Provide the (X, Y) coordinate of the cell's center where the given text is located.  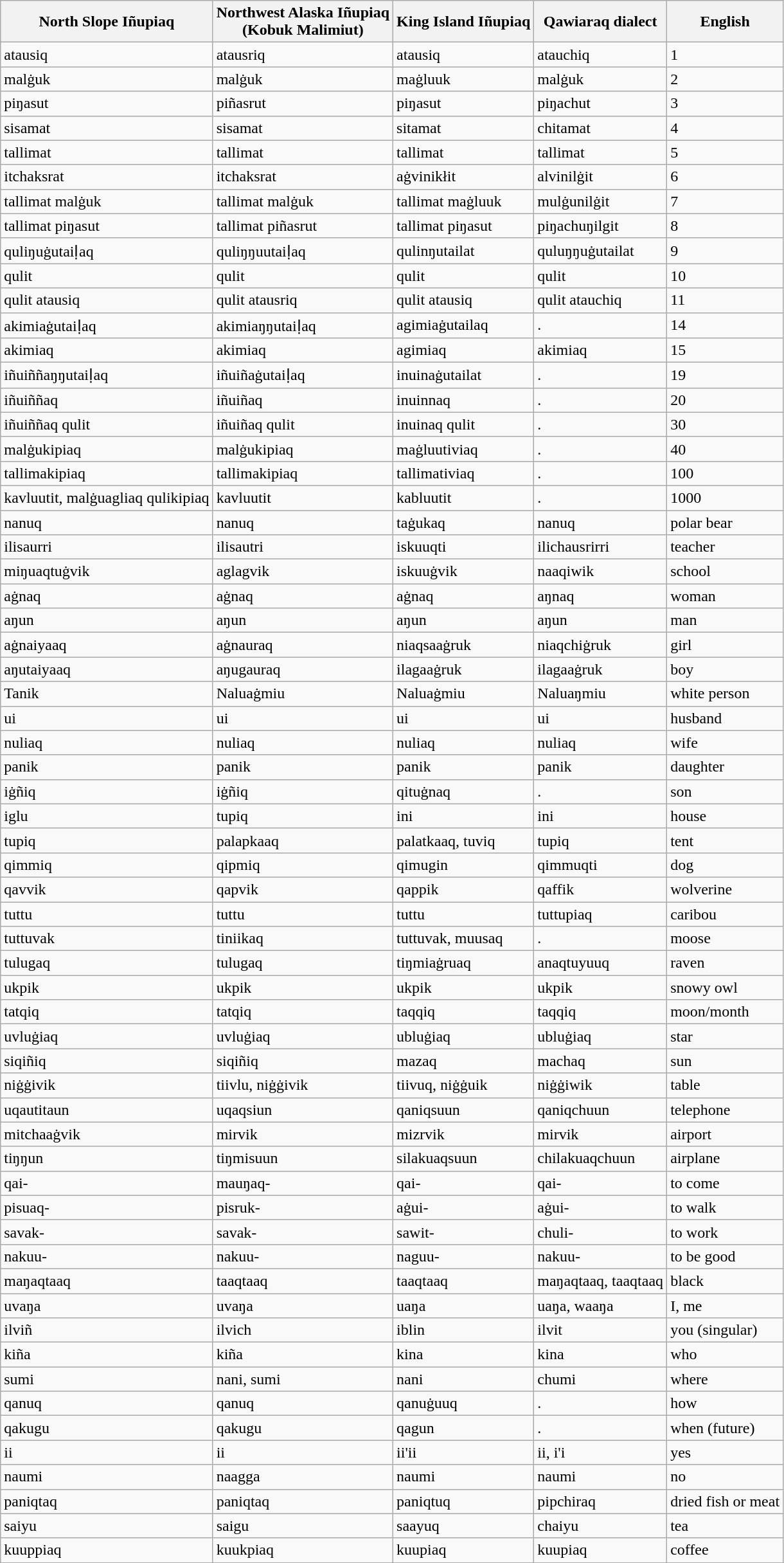
ilisaurri (107, 547)
atauchiq (600, 55)
kabluutit (464, 498)
table (725, 1085)
agimiaq (464, 350)
20 (725, 400)
house (725, 816)
2 (725, 79)
iñuiñaq (303, 400)
inuinaġutailat (464, 375)
uaŋa (464, 1306)
mazaq (464, 1061)
moose (725, 939)
maŋaqtaaq, taaqtaaq (600, 1281)
tiivuq, niġġuik (464, 1085)
English (725, 22)
raven (725, 963)
tent (725, 840)
tiniikaq (303, 939)
Naluaŋmiu (600, 694)
silakuaqsuun (464, 1159)
ilisautri (303, 547)
9 (725, 251)
chitamat (600, 128)
ilvich (303, 1330)
to work (725, 1232)
niaqsaaġruk (464, 645)
when (future) (725, 1428)
qaniqsuun (464, 1110)
wife (725, 743)
mulġunilġit (600, 201)
quluŋŋuġutailat (600, 251)
chuli- (600, 1232)
mauŋaq- (303, 1183)
caribou (725, 914)
husband (725, 718)
uqautitaun (107, 1110)
son (725, 791)
nani (464, 1379)
pipchiraq (600, 1501)
inuinaq qulit (464, 424)
15 (725, 350)
niaqchiġruk (600, 645)
iglu (107, 816)
who (725, 1355)
qulinŋutailat (464, 251)
to walk (725, 1207)
niġġiwik (600, 1085)
iñuiññaŋŋutaiḷaq (107, 375)
airplane (725, 1159)
kuukpiaq (303, 1550)
1 (725, 55)
8 (725, 226)
to come (725, 1183)
yes (725, 1452)
how (725, 1404)
boy (725, 669)
iñuiñaq qulit (303, 424)
19 (725, 375)
daughter (725, 767)
star (725, 1036)
ilvit (600, 1330)
iskuuġvik (464, 572)
King Island Iñupiaq (464, 22)
Qawiaraq dialect (600, 22)
quliŋuġutaiḷaq (107, 251)
40 (725, 449)
coffee (725, 1550)
qulit atausriq (303, 300)
tallimat piñasrut (303, 226)
aŋutaiyaaq (107, 669)
14 (725, 325)
aŋnaq (600, 596)
maġluutiviaq (464, 449)
teacher (725, 547)
chilakuaqchuun (600, 1159)
woman (725, 596)
5 (725, 152)
qaniqchuun (600, 1110)
naagga (303, 1477)
qagun (464, 1428)
qipmiq (303, 865)
snowy owl (725, 988)
iñuiññaq (107, 400)
white person (725, 694)
ilviñ (107, 1330)
I, me (725, 1306)
niġġivik (107, 1085)
no (725, 1477)
anaqtuyuuq (600, 963)
pisuaq- (107, 1207)
dog (725, 865)
sun (725, 1061)
chumi (600, 1379)
saigu (303, 1526)
sitamat (464, 128)
uaŋa, waaŋa (600, 1306)
aġvinikłit (464, 177)
mitchaaġvik (107, 1134)
saayuq (464, 1526)
1000 (725, 498)
telephone (725, 1110)
dried fish or meat (725, 1501)
qanuġuuq (464, 1404)
100 (725, 473)
iblin (464, 1330)
palapkaaq (303, 840)
tuttuvak (107, 939)
piŋachuŋilgit (600, 226)
naguu- (464, 1256)
Tanik (107, 694)
4 (725, 128)
aglagvik (303, 572)
akimiaġutaiḷaq (107, 325)
man (725, 620)
naaqiwik (600, 572)
6 (725, 177)
qimmuqti (600, 865)
kuuppiaq (107, 1550)
mizrvik (464, 1134)
taġukaq (464, 523)
qimugin (464, 865)
maġluuk (464, 79)
quliŋŋuutaiḷaq (303, 251)
piñasrut (303, 104)
sumi (107, 1379)
chaiyu (600, 1526)
qaffik (600, 889)
tallimat maġluuk (464, 201)
sawit- (464, 1232)
inuinnaq (464, 400)
30 (725, 424)
polar bear (725, 523)
qappik (464, 889)
qituġnaq (464, 791)
10 (725, 276)
qimmiq (107, 865)
wolverine (725, 889)
nani, sumi (303, 1379)
machaq (600, 1061)
iñuiñaġutaiḷaq (303, 375)
akimiaŋŋutaiḷaq (303, 325)
you (singular) (725, 1330)
maŋaqtaaq (107, 1281)
pisruk- (303, 1207)
iñuiññaq qulit (107, 424)
alvinilġit (600, 177)
tuttuvak, muusaq (464, 939)
qavvik (107, 889)
tallimativiaq (464, 473)
atausriq (303, 55)
girl (725, 645)
agimiaġutailaq (464, 325)
qapvik (303, 889)
palatkaaq, tuviq (464, 840)
paniqtuq (464, 1501)
to be good (725, 1256)
tuttupiaq (600, 914)
miŋuaqtuġvik (107, 572)
North Slope Iñupiaq (107, 22)
tiivlu, niġġivik (303, 1085)
tiŋmisuun (303, 1159)
ii'ii (464, 1452)
aġnaiyaaq (107, 645)
black (725, 1281)
kavluutit (303, 498)
saiyu (107, 1526)
airport (725, 1134)
tea (725, 1526)
where (725, 1379)
11 (725, 300)
Northwest Alaska Iñupiaq (Kobuk Malimiut) (303, 22)
ilichausrirri (600, 547)
aŋugauraq (303, 669)
qulit atauchiq (600, 300)
3 (725, 104)
ii, i'i (600, 1452)
7 (725, 201)
school (725, 572)
kavluutit, malġuagliaq qulikipiaq (107, 498)
tiŋmiaġruaq (464, 963)
iskuuqti (464, 547)
tiŋŋun (107, 1159)
moon/month (725, 1012)
uqaqsiun (303, 1110)
piŋachut (600, 104)
aġnauraq (303, 645)
